Determine the (X, Y) coordinate at the center of the cell enclosing the given text.  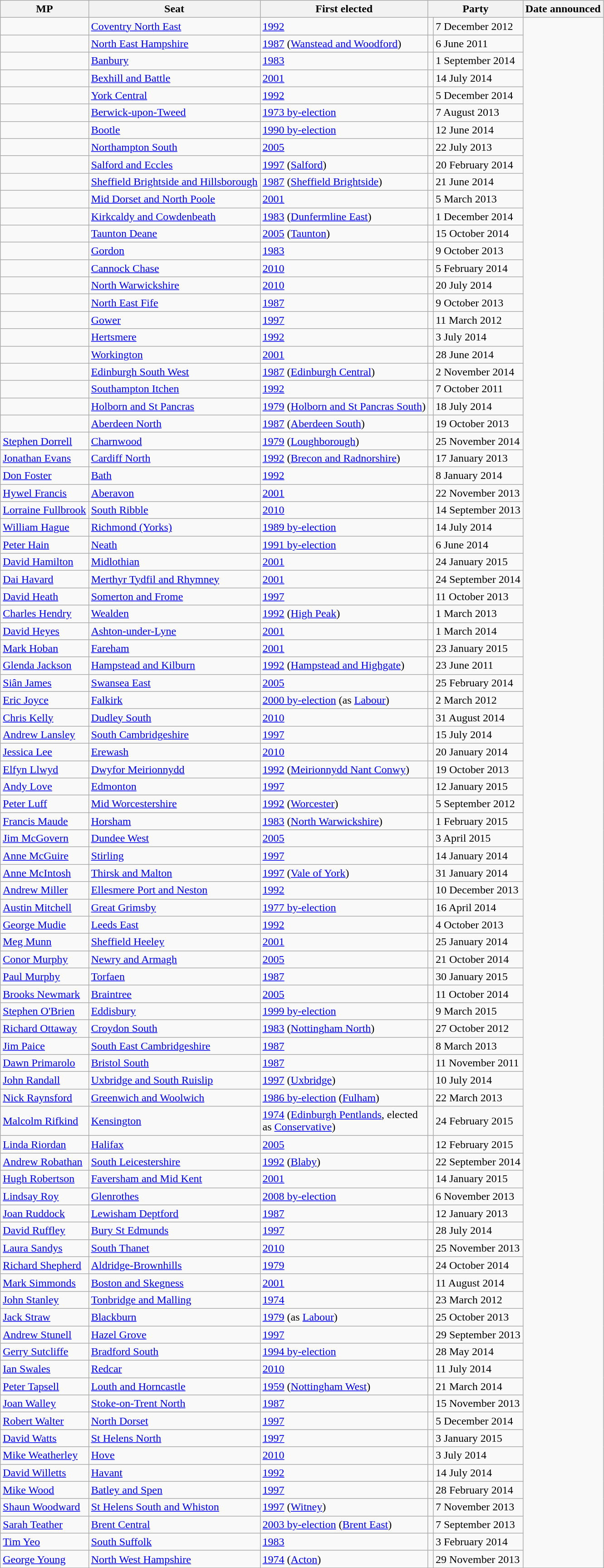
Midlothian (174, 562)
Workington (174, 355)
1979 (344, 1265)
Sheffield Heeley (174, 942)
22 March 2013 (478, 1098)
1979 (Holborn and St Pancras South) (344, 406)
Sheffield Brightside and Hillsborough (174, 182)
10 July 2014 (478, 1080)
21 March 2014 (478, 1386)
6 November 2013 (478, 1196)
Tim Yeo (44, 1542)
Aberavon (174, 493)
George Young (44, 1559)
George Mudie (44, 925)
1 September 2014 (478, 61)
2003 by-election (Brent East) (344, 1524)
1 March 2014 (478, 631)
Peter Hain (44, 545)
South Ribble (174, 510)
Dai Havard (44, 579)
18 July 2014 (478, 406)
11 November 2011 (478, 1063)
Sarah Teather (44, 1524)
3 January 2015 (478, 1438)
Richard Ottaway (44, 1028)
Bury St Edmunds (174, 1231)
1974 (Edinburgh Pentlands, electedas Conservative) (344, 1121)
Malcolm Rifkind (44, 1121)
Hove (174, 1455)
Andrew Stunell (44, 1334)
South Cambridgeshire (174, 735)
Conor Murphy (44, 959)
First elected (344, 9)
Hywel Francis (44, 493)
1973 by-election (344, 113)
Croydon South (174, 1028)
David Watts (44, 1438)
Mid Dorset and North Poole (174, 199)
Peter Tapsell (44, 1386)
Anne McGuire (44, 856)
Mid Worcestershire (174, 804)
5 September 2012 (478, 804)
South Leicestershire (174, 1162)
1987 (Sheffield Brightside) (344, 182)
Batley and Spen (174, 1490)
Dawn Primarolo (44, 1063)
1987 (Wanstead and Woodford) (344, 44)
Braintree (174, 994)
Bath (174, 475)
St Helens North (174, 1438)
Dudley South (174, 717)
Horsham (174, 821)
1992 (Meirionnydd Nant Conwy) (344, 769)
Thirsk and Malton (174, 873)
1974 (Acton) (344, 1559)
1997 (Vale of York) (344, 873)
Newry and Armagh (174, 959)
Jim McGovern (44, 838)
Bradford South (174, 1352)
Torfaen (174, 976)
Eric Joyce (44, 700)
Brent Central (174, 1524)
Dwyfor Meirionnydd (174, 769)
Mark Hoban (44, 648)
17 January 2013 (478, 458)
Gerry Sutcliffe (44, 1352)
Laura Sandys (44, 1248)
21 June 2014 (478, 182)
1959 (Nottingham West) (344, 1386)
1983 (North Warwickshire) (344, 821)
Elfyn Llwyd (44, 769)
1992 (Hampstead and Highgate) (344, 666)
1999 by-election (344, 1011)
20 February 2014 (478, 164)
7 September 2013 (478, 1524)
Cardiff North (174, 458)
Uxbridge and South Ruislip (174, 1080)
5 February 2014 (478, 268)
14 January 2014 (478, 856)
6 June 2011 (478, 44)
Austin Mitchell (44, 907)
Hugh Robertson (44, 1179)
1987 (Edinburgh Central) (344, 372)
York Central (174, 95)
Jonathan Evans (44, 458)
10 December 2013 (478, 890)
Dundee West (174, 838)
South Thanet (174, 1248)
2 March 2012 (478, 700)
11 August 2014 (478, 1282)
Banbury (174, 61)
23 March 2012 (478, 1300)
North Warwickshire (174, 286)
12 February 2015 (478, 1144)
Joan Walley (44, 1404)
3 February 2014 (478, 1542)
Neath (174, 545)
7 October 2011 (478, 389)
1979 (Loughborough) (344, 441)
Berwick-upon-Tweed (174, 113)
Faversham and Mid Kent (174, 1179)
Andrew Robathan (44, 1162)
David Heyes (44, 631)
Coventry North East (174, 26)
24 October 2014 (478, 1265)
Chris Kelly (44, 717)
2000 by-election (as Labour) (344, 700)
1992 (High Peak) (344, 614)
MP (44, 9)
Lindsay Roy (44, 1196)
Hazel Grove (174, 1334)
Glenrothes (174, 1196)
Robert Walter (44, 1421)
Kensington (174, 1121)
Siân James (44, 683)
South East Cambridgeshire (174, 1045)
Hampstead and Kilburn (174, 666)
Charles Hendry (44, 614)
Gower (174, 320)
Salford and Eccles (174, 164)
Meg Munn (44, 942)
Louth and Horncastle (174, 1386)
1979 (as Labour) (344, 1317)
Andy Love (44, 787)
21 October 2014 (478, 959)
1 December 2014 (478, 217)
North Dorset (174, 1421)
12 January 2015 (478, 787)
Aberdeen North (174, 424)
22 September 2014 (478, 1162)
Ian Swales (44, 1369)
Lewisham Deptford (174, 1213)
7 August 2013 (478, 113)
Mike Wood (44, 1490)
7 November 2013 (478, 1507)
Richard Shepherd (44, 1265)
Bexhill and Battle (174, 78)
Don Foster (44, 475)
Anne McIntosh (44, 873)
14 January 2015 (478, 1179)
24 January 2015 (478, 562)
Cannock Chase (174, 268)
Mark Simmonds (44, 1282)
8 January 2014 (478, 475)
22 November 2013 (478, 493)
6 June 2014 (478, 545)
28 July 2014 (478, 1231)
Andrew Miller (44, 890)
Halifax (174, 1144)
29 September 2013 (478, 1334)
Great Grimsby (174, 907)
Aldridge-Brownhills (174, 1265)
1992 (Worcester) (344, 804)
11 July 2014 (478, 1369)
28 June 2014 (478, 355)
Linda Riordan (44, 1144)
Date announced (563, 9)
11 October 2013 (478, 597)
1991 by-election (344, 545)
1992 (Blaby) (344, 1162)
1 February 2015 (478, 821)
Joan Ruddock (44, 1213)
Ellesmere Port and Neston (174, 890)
Northampton South (174, 147)
Peter Luff (44, 804)
Francis Maude (44, 821)
1997 (Uxbridge) (344, 1080)
David Hamilton (44, 562)
1987 (Aberdeen South) (344, 424)
Edmonton (174, 787)
25 February 2014 (478, 683)
2 November 2014 (478, 372)
22 July 2013 (478, 147)
Brooks Newmark (44, 994)
4 October 2013 (478, 925)
Kirkcaldy and Cowdenbeath (174, 217)
Bootle (174, 130)
Andrew Lansley (44, 735)
Jessica Lee (44, 752)
1990 by-election (344, 130)
Boston and Skegness (174, 1282)
Fareham (174, 648)
25 November 2013 (478, 1248)
24 February 2015 (478, 1121)
9 March 2015 (478, 1011)
Gordon (174, 251)
2008 by-election (344, 1196)
John Randall (44, 1080)
5 March 2013 (478, 199)
Party (476, 9)
1997 (Witney) (344, 1507)
Lorraine Fullbrook (44, 510)
7 December 2012 (478, 26)
1989 by-election (344, 528)
1986 by-election (Fulham) (344, 1098)
Bristol South (174, 1063)
John Stanley (44, 1300)
Stephen O'Brien (44, 1011)
Swansea East (174, 683)
Shaun Woodward (44, 1507)
Leeds East (174, 925)
15 October 2014 (478, 234)
Stirling (174, 856)
3 April 2015 (478, 838)
1983 (Dunfermline East) (344, 217)
14 September 2013 (478, 510)
Blackburn (174, 1317)
28 May 2014 (478, 1352)
Mike Weatherley (44, 1455)
North West Hampshire (174, 1559)
11 October 2014 (478, 994)
31 August 2014 (478, 717)
1977 by-election (344, 907)
David Willetts (44, 1473)
Redcar (174, 1369)
16 April 2014 (478, 907)
2005 (Taunton) (344, 234)
Merthyr Tydfil and Rhymney (174, 579)
25 November 2014 (478, 441)
15 November 2013 (478, 1404)
24 September 2014 (478, 579)
Eddisbury (174, 1011)
1992 (Brecon and Radnorshire) (344, 458)
Greenwich and Woolwich (174, 1098)
20 January 2014 (478, 752)
South Suffolk (174, 1542)
Seat (174, 9)
Hertsmere (174, 337)
11 March 2012 (478, 320)
Falkirk (174, 700)
27 October 2012 (478, 1028)
Havant (174, 1473)
25 October 2013 (478, 1317)
St Helens South and Whiston (174, 1507)
1994 by-election (344, 1352)
Nick Raynsford (44, 1098)
Ashton-under-Lyne (174, 631)
31 January 2014 (478, 873)
David Ruffley (44, 1231)
Erewash (174, 752)
15 July 2014 (478, 735)
1997 (Salford) (344, 164)
Taunton Deane (174, 234)
David Heath (44, 597)
29 November 2013 (478, 1559)
Edinburgh South West (174, 372)
Charnwood (174, 441)
30 January 2015 (478, 976)
North East Fife (174, 303)
25 January 2014 (478, 942)
Stoke-on-Trent North (174, 1404)
North East Hampshire (174, 44)
1983 (Nottingham North) (344, 1028)
Richmond (Yorks) (174, 528)
Southampton Itchen (174, 389)
Jack Straw (44, 1317)
Paul Murphy (44, 976)
Holborn and St Pancras (174, 406)
Somerton and Frome (174, 597)
Jim Paice (44, 1045)
23 January 2015 (478, 648)
1974 (344, 1300)
12 June 2014 (478, 130)
1 March 2013 (478, 614)
12 January 2013 (478, 1213)
23 June 2011 (478, 666)
Wealden (174, 614)
20 July 2014 (478, 286)
8 March 2013 (478, 1045)
Tonbridge and Malling (174, 1300)
William Hague (44, 528)
Glenda Jackson (44, 666)
Stephen Dorrell (44, 441)
28 February 2014 (478, 1490)
